Find where the given text appears and provide that cell's center as (x, y) coordinate. 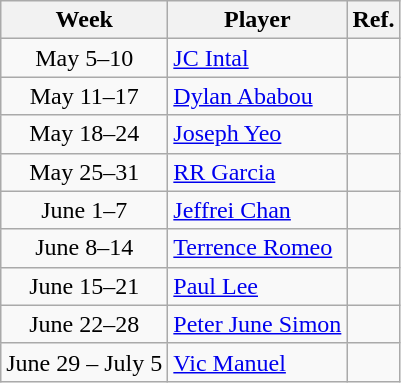
JC Intal (258, 58)
Paul Lee (258, 286)
Ref. (374, 20)
Week (84, 20)
June 22–28 (84, 324)
June 1–7 (84, 210)
Jeffrei Chan (258, 210)
June 15–21 (84, 286)
May 11–17 (84, 96)
RR Garcia (258, 172)
Player (258, 20)
June 29 – July 5 (84, 362)
Peter June Simon (258, 324)
May 25–31 (84, 172)
Dylan Ababou (258, 96)
Terrence Romeo (258, 248)
Joseph Yeo (258, 134)
May 5–10 (84, 58)
June 8–14 (84, 248)
Vic Manuel (258, 362)
May 18–24 (84, 134)
